Capture the cell that displays the provided text and extract its [X, Y] central coordinate. 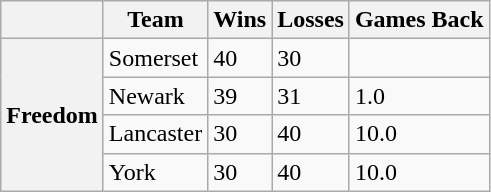
Team [155, 20]
39 [240, 96]
Freedom [52, 115]
Losses [311, 20]
31 [311, 96]
Wins [240, 20]
York [155, 172]
Games Back [419, 20]
Newark [155, 96]
1.0 [419, 96]
Somerset [155, 58]
Lancaster [155, 134]
